Identify which cell holds the provided text, then report its [x, y] central coordinate. 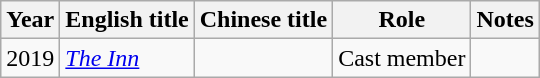
Role [402, 20]
Cast member [402, 58]
English title [127, 20]
The Inn [127, 58]
Chinese title [263, 20]
Year [30, 20]
2019 [30, 58]
Notes [505, 20]
